Capture the cell that displays the provided text and extract its (x, y) central coordinate. 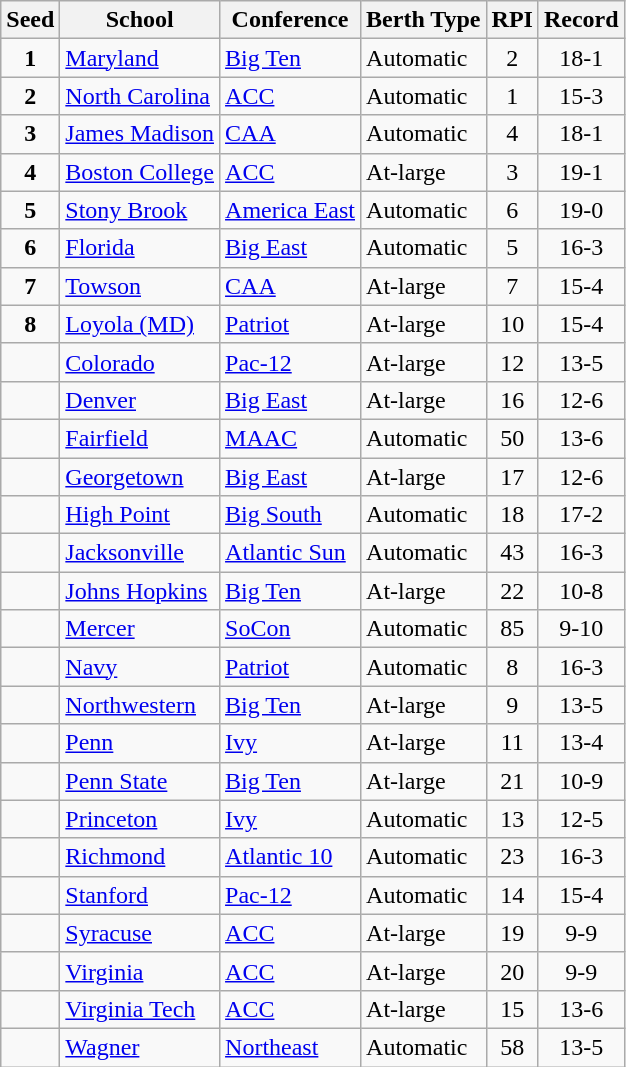
James Madison (140, 134)
10-9 (581, 781)
Atlantic Sun (290, 553)
10-8 (581, 591)
Wagner (140, 1047)
19 (512, 933)
North Carolina (140, 96)
14 (512, 895)
Penn State (140, 781)
America East (290, 210)
SoCon (290, 629)
Princeton (140, 819)
Record (581, 20)
17-2 (581, 515)
17 (512, 477)
16 (512, 400)
High Point (140, 515)
43 (512, 553)
11 (512, 743)
9 (512, 705)
Fairfield (140, 438)
Stony Brook (140, 210)
12 (512, 362)
85 (512, 629)
Virginia (140, 971)
Atlantic 10 (290, 857)
Navy (140, 667)
22 (512, 591)
Denver (140, 400)
Boston College (140, 172)
Loyola (MD) (140, 324)
19-1 (581, 172)
School (140, 20)
13 (512, 819)
23 (512, 857)
Johns Hopkins (140, 591)
12-5 (581, 819)
Big South (290, 515)
Colorado (140, 362)
13-4 (581, 743)
RPI (512, 20)
Syracuse (140, 933)
MAAC (290, 438)
10 (512, 324)
Virginia Tech (140, 1009)
Northwestern (140, 705)
Northeast (290, 1047)
Towson (140, 286)
15 (512, 1009)
50 (512, 438)
Penn (140, 743)
15-3 (581, 96)
Mercer (140, 629)
Florida (140, 248)
58 (512, 1047)
Seed (30, 20)
Conference (290, 20)
Maryland (140, 58)
21 (512, 781)
9-10 (581, 629)
18 (512, 515)
Stanford (140, 895)
Berth Type (424, 20)
Richmond (140, 857)
20 (512, 971)
Jacksonville (140, 553)
19-0 (581, 210)
Georgetown (140, 477)
